Find where the given text appears and provide that cell's center as (X, Y) coordinate. 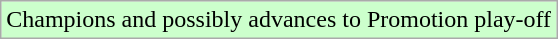
Champions and possibly advances to Promotion play-off (279, 20)
